Return the (x, y) coordinate for the center point of the cell that contains the specified text.  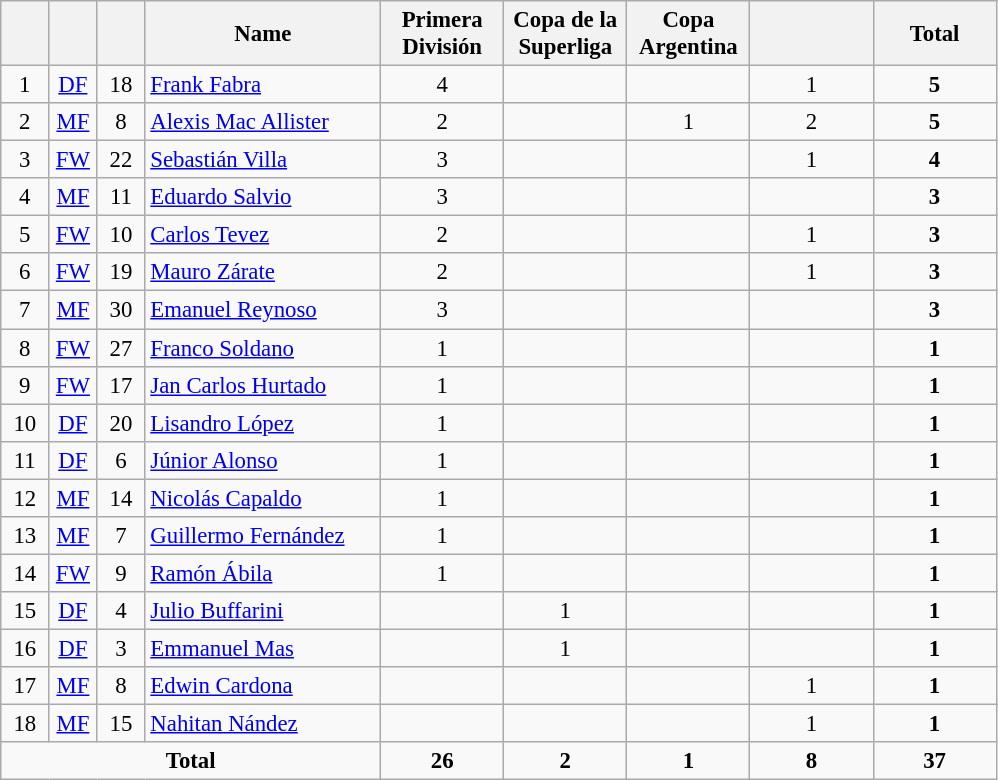
Copa de la Superliga (566, 34)
22 (121, 160)
Emanuel Reynoso (263, 310)
Copa Argentina (688, 34)
30 (121, 310)
Sebastián Villa (263, 160)
37 (934, 761)
Mauro Zárate (263, 273)
16 (25, 648)
Edwin Cardona (263, 686)
Carlos Tevez (263, 235)
12 (25, 498)
26 (442, 761)
Lisandro López (263, 423)
Eduardo Salvio (263, 197)
Frank Fabra (263, 85)
Emmanuel Mas (263, 648)
Primera División (442, 34)
13 (25, 536)
20 (121, 423)
Name (263, 34)
Guillermo Fernández (263, 536)
Nicolás Capaldo (263, 498)
Júnior Alonso (263, 460)
Ramón Ábila (263, 573)
19 (121, 273)
Alexis Mac Allister (263, 122)
Franco Soldano (263, 348)
Julio Buffarini (263, 611)
Nahitan Nández (263, 724)
Jan Carlos Hurtado (263, 385)
27 (121, 348)
